Identify which cell holds the provided text, then report its (x, y) central coordinate. 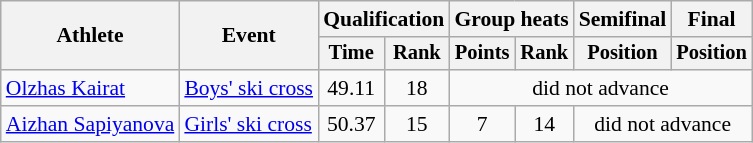
Aizhan Sapiyanova (90, 124)
Points (482, 54)
7 (482, 124)
Final (711, 19)
Girls' ski cross (248, 124)
Boys' ski cross (248, 88)
15 (416, 124)
Group heats (511, 19)
Athlete (90, 36)
Time (351, 54)
Semifinal (623, 19)
49.11 (351, 88)
50.37 (351, 124)
Olzhas Kairat (90, 88)
18 (416, 88)
Event (248, 36)
14 (544, 124)
Qualification (384, 19)
